Extract the [X, Y] coordinate from the center of the cell holding the provided text.  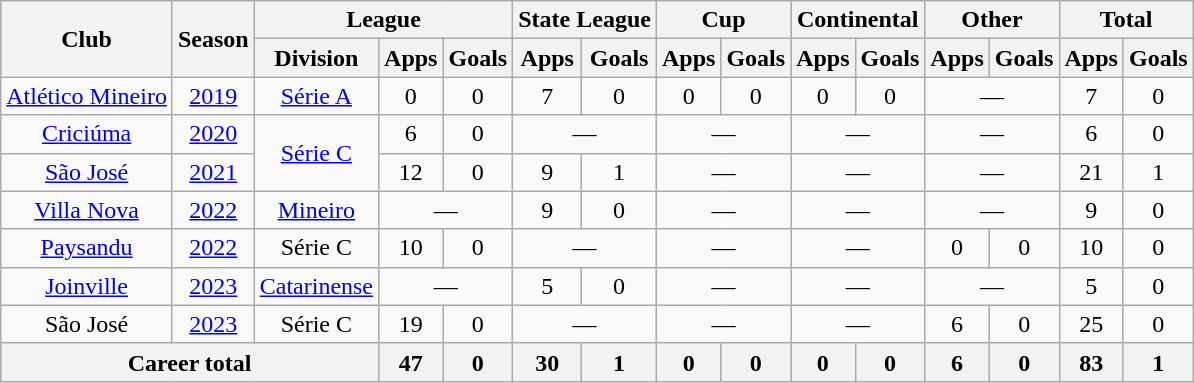
2019 [213, 96]
12 [411, 172]
Série A [316, 96]
83 [1091, 362]
Other [992, 20]
League [384, 20]
21 [1091, 172]
Cup [723, 20]
47 [411, 362]
Career total [190, 362]
30 [548, 362]
2021 [213, 172]
25 [1091, 324]
Joinville [87, 286]
Club [87, 39]
Atlético Mineiro [87, 96]
Division [316, 58]
Continental [858, 20]
Villa Nova [87, 210]
19 [411, 324]
Catarinense [316, 286]
Total [1126, 20]
Criciúma [87, 134]
State League [585, 20]
Season [213, 39]
2020 [213, 134]
Paysandu [87, 248]
Mineiro [316, 210]
